Locate the cell with the specified text and output its [x, y] center coordinate. 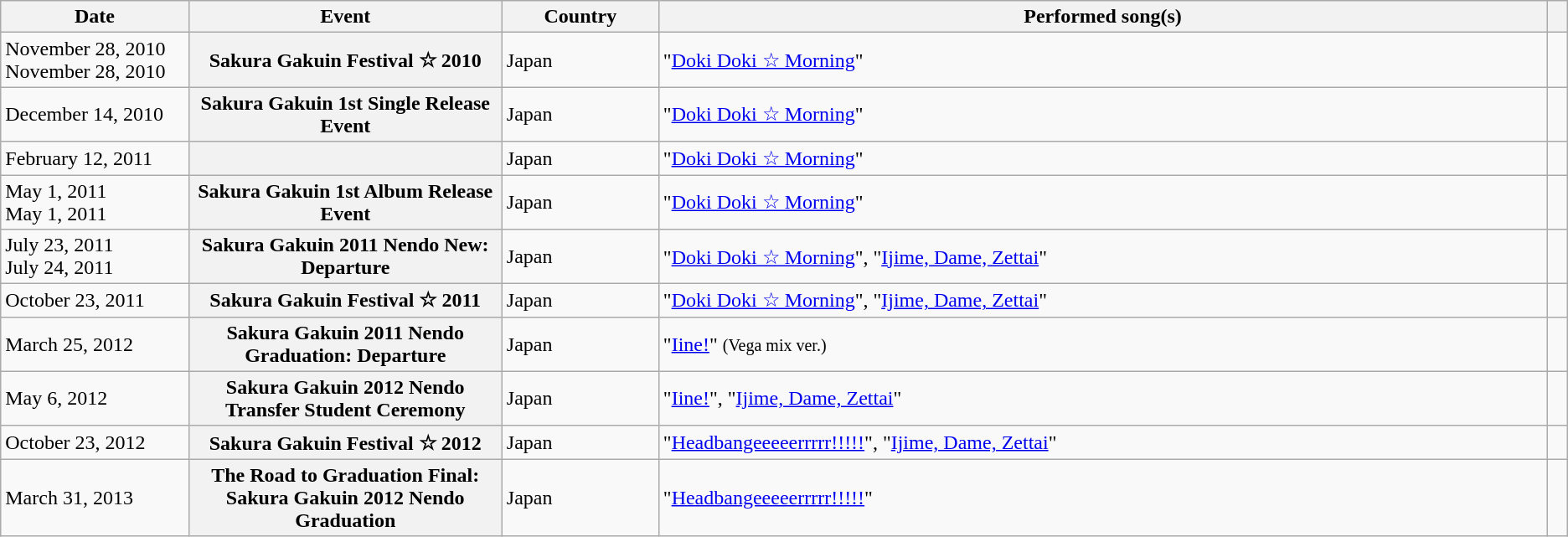
"Headbangeeeeerrrrr!!!!!" [1102, 498]
February 12, 2011 [95, 158]
May 6, 2012 [95, 399]
March 25, 2012 [95, 343]
Performed song(s) [1102, 17]
Sakura Gakuin 2011 Nendo Graduation: Departure [345, 343]
October 23, 2012 [95, 442]
Sakura Gakuin Festival ☆ 2010 [345, 60]
March 31, 2013 [95, 498]
May 1, 2011May 1, 2011 [95, 201]
"Headbangeeeeerrrrr!!!!!", "Ijime, Dame, Zettai" [1102, 442]
Sakura Gakuin 1st Album Release Event [345, 201]
July 23, 2011July 24, 2011 [95, 256]
Event [345, 17]
Date [95, 17]
"Iine!" (Vega mix ver.) [1102, 343]
Sakura Gakuin Festival ☆ 2011 [345, 301]
Sakura Gakuin 1st Single Release Event [345, 114]
Sakura Gakuin 2011 Nendo New: Departure [345, 256]
Sakura Gakuin 2012 Nendo Transfer Student Ceremony [345, 399]
"Iine!", "Ijime, Dame, Zettai" [1102, 399]
October 23, 2011 [95, 301]
Country [580, 17]
November 28, 2010November 28, 2010 [95, 60]
December 14, 2010 [95, 114]
The Road to Graduation Final: Sakura Gakuin 2012 Nendo Graduation [345, 498]
Sakura Gakuin Festival ☆ 2012 [345, 442]
